Capture the cell that displays the provided text and extract its [x, y] central coordinate. 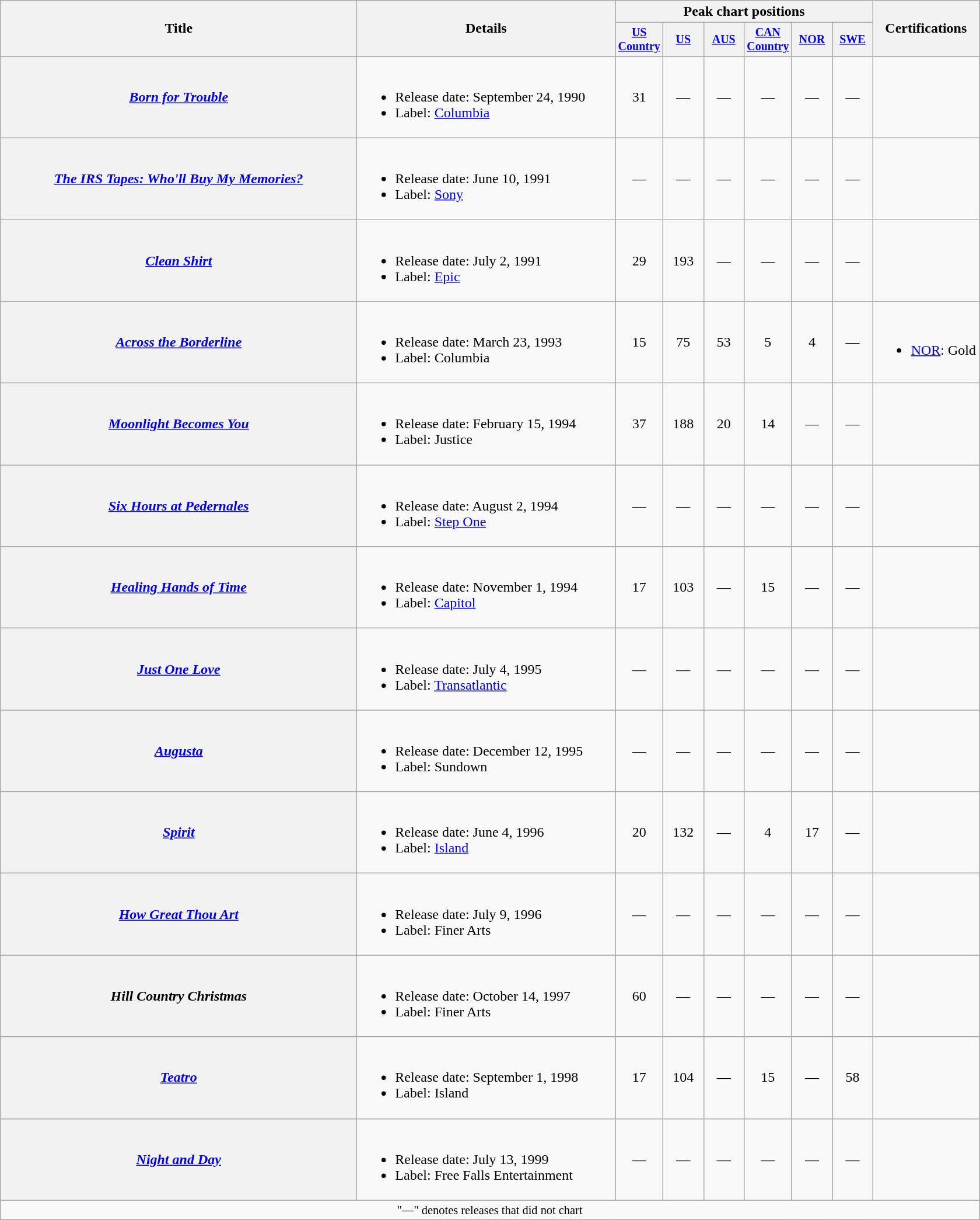
Across the Borderline [178, 342]
Moonlight Becomes You [178, 424]
14 [768, 424]
Night and Day [178, 1159]
SWE [853, 40]
104 [684, 1078]
60 [639, 996]
Release date: October 14, 1997Label: Finer Arts [487, 996]
132 [684, 833]
188 [684, 424]
NOR: Gold [926, 342]
US Country [639, 40]
Spirit [178, 833]
Teatro [178, 1078]
Hill Country Christmas [178, 996]
Release date: June 10, 1991Label: Sony [487, 179]
58 [853, 1078]
31 [639, 97]
5 [768, 342]
Release date: September 1, 1998Label: Island [487, 1078]
29 [639, 260]
Clean Shirt [178, 260]
Peak chart positions [744, 12]
Release date: June 4, 1996Label: Island [487, 833]
Release date: March 23, 1993Label: Columbia [487, 342]
Release date: July 9, 1996Label: Finer Arts [487, 914]
53 [723, 342]
103 [684, 588]
Six Hours at Pedernales [178, 506]
Release date: November 1, 1994Label: Capitol [487, 588]
NOR [812, 40]
75 [684, 342]
Certifications [926, 29]
Details [487, 29]
Healing Hands of Time [178, 588]
Release date: December 12, 1995Label: Sundown [487, 751]
Release date: July 4, 1995Label: Transatlantic [487, 669]
Release date: August 2, 1994Label: Step One [487, 506]
How Great Thou Art [178, 914]
US [684, 40]
Release date: February 15, 1994Label: Justice [487, 424]
The IRS Tapes: Who'll Buy My Memories? [178, 179]
AUS [723, 40]
Release date: July 13, 1999Label: Free Falls Entertainment [487, 1159]
"—" denotes releases that did not chart [490, 1210]
Just One Love [178, 669]
37 [639, 424]
Augusta [178, 751]
Release date: July 2, 1991Label: Epic [487, 260]
193 [684, 260]
Title [178, 29]
CAN Country [768, 40]
Born for Trouble [178, 97]
Release date: September 24, 1990Label: Columbia [487, 97]
